Detect which cell encompasses the target text, then output its (x, y) center coordinate. 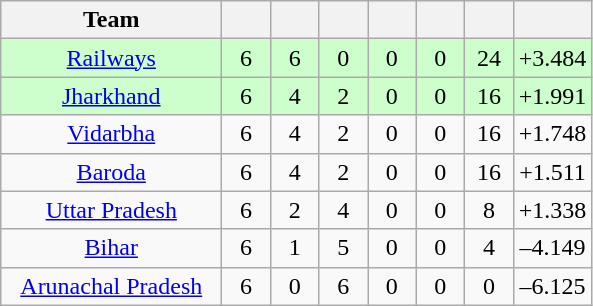
Arunachal Pradesh (112, 286)
Railways (112, 58)
+1.991 (552, 96)
8 (490, 210)
24 (490, 58)
–4.149 (552, 248)
+1.748 (552, 134)
Bihar (112, 248)
Uttar Pradesh (112, 210)
+3.484 (552, 58)
–6.125 (552, 286)
Team (112, 20)
1 (294, 248)
+1.511 (552, 172)
5 (344, 248)
Jharkhand (112, 96)
Baroda (112, 172)
+1.338 (552, 210)
Vidarbha (112, 134)
